Find where the given text appears and provide that cell's center as (x, y) coordinate. 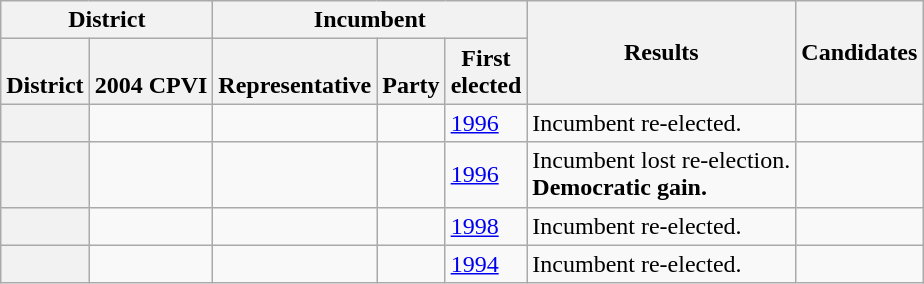
2004 CPVI (151, 72)
Results (662, 52)
1998 (486, 226)
Representative (295, 72)
Incumbent lost re-election.Democratic gain. (662, 174)
Candidates (860, 52)
1994 (486, 264)
Firstelected (486, 72)
Incumbent (370, 20)
Party (411, 72)
